Extract the (x, y) coordinate from the center of the cell holding the provided text.  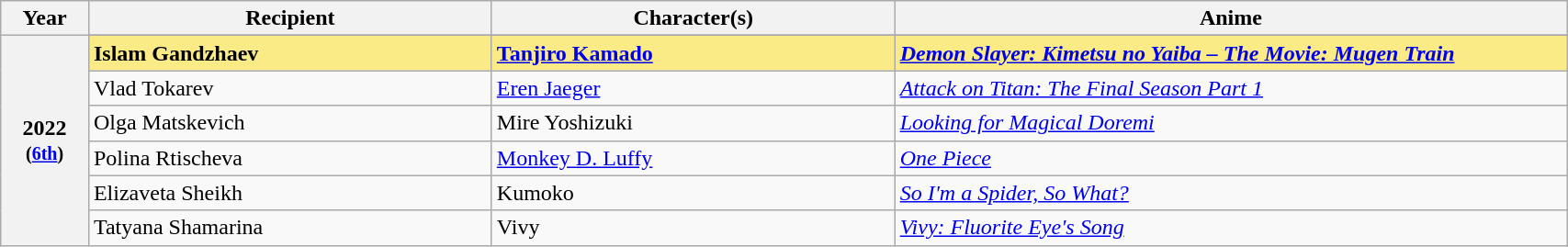
Vlad Tokarev (290, 88)
Monkey D. Luffy (693, 158)
Anime (1231, 18)
Mire Yoshizuki (693, 123)
Vivy (693, 228)
So I'm a Spider, So What? (1231, 193)
2022 (6th) (45, 140)
Olga Matskevich (290, 123)
Eren Jaeger (693, 88)
Polina Rtischeva (290, 158)
Looking for Magical Doremi (1231, 123)
Kumoko (693, 193)
Attack on Titan: The Final Season Part 1 (1231, 88)
Demon Slayer: Kimetsu no Yaiba – The Movie: Mugen Train (1231, 53)
Year (45, 18)
Recipient (290, 18)
Elizaveta Sheikh (290, 193)
Vivy: Fluorite Eye's Song (1231, 228)
Tanjiro Kamado (693, 53)
Character(s) (693, 18)
One Piece (1231, 158)
Islam Gandzhaev (290, 53)
Tatyana Shamarina (290, 228)
